Determine the (x, y) coordinate at the center of the cell enclosing the given text.  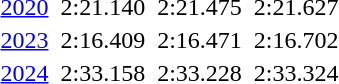
2:16.409 (103, 40)
2:16.471 (200, 40)
